Search for the cell housing the specified text and yield its [X, Y] center coordinate. 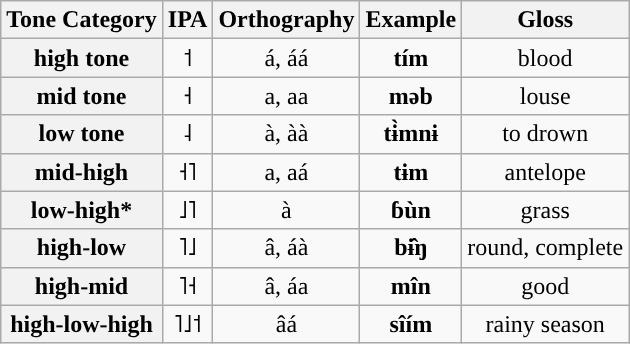
mid tone [82, 96]
louse [546, 96]
˨ [188, 134]
round, complete [546, 248]
Example [411, 20]
high-low [82, 248]
à [286, 210]
antelope [546, 172]
sîím [411, 324]
á, áá [286, 58]
high-mid [82, 286]
tɨm [411, 172]
â, áà [286, 248]
low tone [82, 134]
tím [411, 58]
high-low-high [82, 324]
˧ [188, 96]
rainy season [546, 324]
high tone [82, 58]
Gloss [546, 20]
məb [411, 96]
a, aa [286, 96]
ɓùn [411, 210]
good [546, 286]
˥˩˦ [188, 324]
âá [286, 324]
˥˩ [188, 248]
low-high* [82, 210]
Tone Category [82, 20]
to drown [546, 134]
Orthography [286, 20]
bɨ̂ŋ [411, 248]
à, àà [286, 134]
˥˧ [188, 286]
tɨ̀mnɨ [411, 134]
â, áa [286, 286]
grass [546, 210]
˧˥ [188, 172]
mid-high [82, 172]
a, aá [286, 172]
˩˥ [188, 210]
IPA [188, 20]
blood [546, 58]
mîn [411, 286]
˦ [188, 58]
